Extract the [x, y] coordinate from the center of the cell holding the provided text.  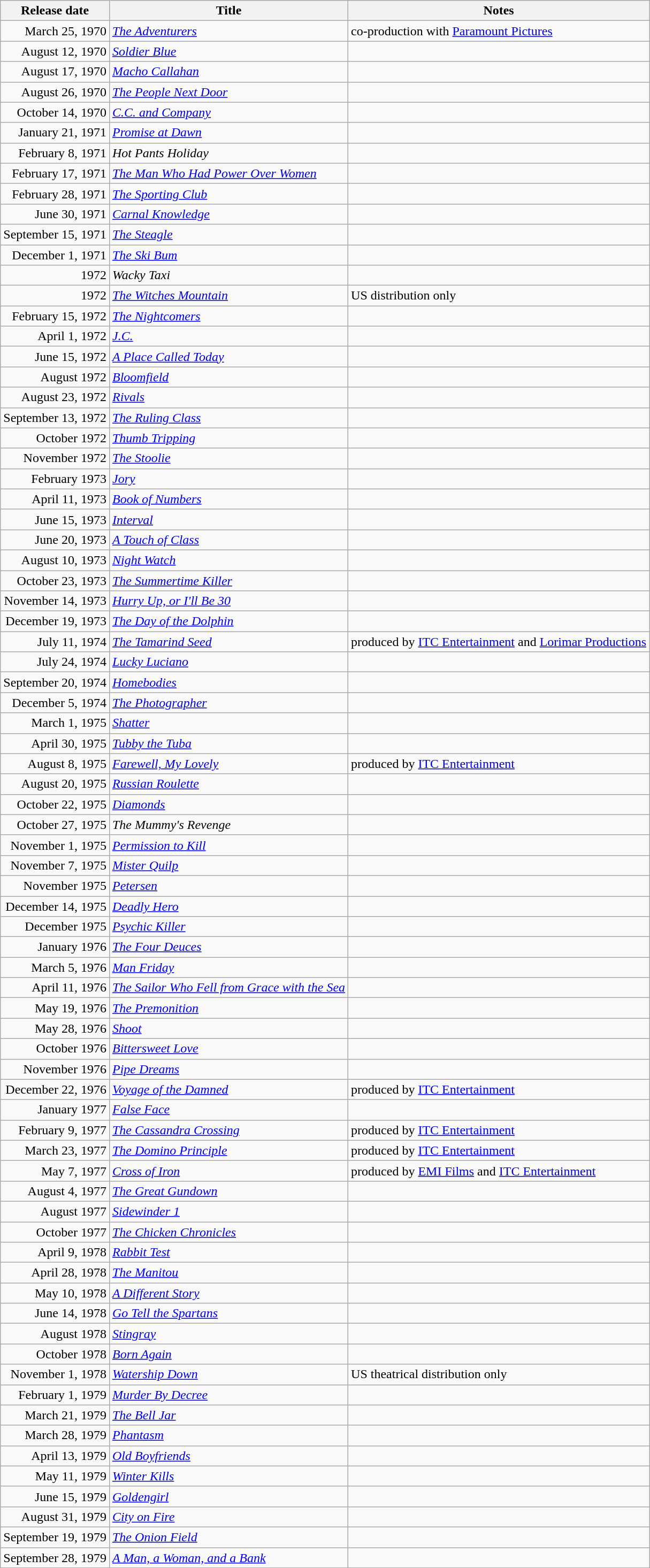
The Manitou [228, 1273]
The Sporting Club [228, 194]
August 4, 1977 [55, 1191]
March 28, 1979 [55, 1435]
October 22, 1975 [55, 804]
November 1, 1975 [55, 845]
March 5, 1976 [55, 967]
The Domino Principle [228, 1150]
Russian Roulette [228, 784]
Title [228, 11]
Thumb Tripping [228, 438]
Book of Numbers [228, 499]
Notes [499, 11]
October 1978 [55, 1354]
March 21, 1979 [55, 1415]
September 20, 1974 [55, 682]
May 19, 1976 [55, 1008]
August 8, 1975 [55, 764]
August 23, 1972 [55, 397]
The Premonition [228, 1008]
December 19, 1973 [55, 621]
Carnal Knowledge [228, 214]
April 13, 1979 [55, 1456]
June 30, 1971 [55, 214]
produced by EMI Films and ITC Entertainment [499, 1171]
July 24, 1974 [55, 662]
October 27, 1975 [55, 825]
October 1976 [55, 1049]
February 1973 [55, 479]
The Great Gundown [228, 1191]
February 17, 1971 [55, 173]
The Tamarind Seed [228, 642]
November 1975 [55, 886]
August 20, 1975 [55, 784]
The Steagle [228, 234]
Tubby the Tuba [228, 743]
The Man Who Had Power Over Women [228, 173]
Murder By Decree [228, 1395]
Hot Pants Holiday [228, 153]
The Ruling Class [228, 418]
C.C. and Company [228, 112]
August 26, 1970 [55, 92]
December 1975 [55, 927]
April 11, 1976 [55, 988]
May 11, 1979 [55, 1476]
Lucky Luciano [228, 662]
Soldier Blue [228, 51]
May 28, 1976 [55, 1028]
Bloomfield [228, 377]
Sidewinder 1 [228, 1211]
March 23, 1977 [55, 1150]
Pipe Dreams [228, 1069]
The Chicken Chronicles [228, 1232]
April 30, 1975 [55, 743]
The Summertime Killer [228, 580]
October 1972 [55, 438]
A Touch of Class [228, 540]
Rabbit Test [228, 1252]
June 15, 1972 [55, 357]
The Adventurers [228, 31]
Interval [228, 519]
December 1, 1971 [55, 255]
Wacky Taxi [228, 275]
The Stoolie [228, 458]
The Onion Field [228, 1537]
Watership Down [228, 1374]
February 9, 1977 [55, 1130]
Born Again [228, 1354]
The Four Deuces [228, 947]
Stingray [228, 1334]
February 8, 1971 [55, 153]
A Place Called Today [228, 357]
The Day of the Dolphin [228, 621]
November 1972 [55, 458]
Phantasm [228, 1435]
Release date [55, 11]
Petersen [228, 886]
City on Fire [228, 1517]
Permission to Kill [228, 845]
Diamonds [228, 804]
Rivals [228, 397]
False Face [228, 1110]
November 7, 1975 [55, 865]
Homebodies [228, 682]
June 15, 1973 [55, 519]
May 10, 1978 [55, 1293]
The Sailor Who Fell from Grace with the Sea [228, 988]
July 11, 1974 [55, 642]
Bittersweet Love [228, 1049]
Psychic Killer [228, 927]
Cross of Iron [228, 1171]
The Cassandra Crossing [228, 1130]
produced by ITC Entertainment and Lorimar Productions [499, 642]
January 1977 [55, 1110]
October 1977 [55, 1232]
November 14, 1973 [55, 601]
October 14, 1970 [55, 112]
August 1977 [55, 1211]
US distribution only [499, 296]
November 1976 [55, 1069]
March 1, 1975 [55, 723]
December 22, 1976 [55, 1089]
April 28, 1978 [55, 1273]
Macho Callahan [228, 72]
Shatter [228, 723]
A Different Story [228, 1293]
April 11, 1973 [55, 499]
March 25, 1970 [55, 31]
June 20, 1973 [55, 540]
September 13, 1972 [55, 418]
Promise at Dawn [228, 133]
August 1972 [55, 377]
June 15, 1979 [55, 1496]
Voyage of the Damned [228, 1089]
August 17, 1970 [55, 72]
The Photographer [228, 703]
J.C. [228, 336]
Farewell, My Lovely [228, 764]
Shoot [228, 1028]
The People Next Door [228, 92]
May 7, 1977 [55, 1171]
The Ski Bum [228, 255]
February 15, 1972 [55, 316]
co-production with Paramount Pictures [499, 31]
January 21, 1971 [55, 133]
December 5, 1974 [55, 703]
US theatrical distribution only [499, 1374]
A Man, a Woman, and a Bank [228, 1558]
November 1, 1978 [55, 1374]
April 9, 1978 [55, 1252]
Go Tell the Spartans [228, 1313]
September 19, 1979 [55, 1537]
Man Friday [228, 967]
Deadly Hero [228, 906]
February 1, 1979 [55, 1395]
Winter Kills [228, 1476]
August 12, 1970 [55, 51]
January 1976 [55, 947]
August 10, 1973 [55, 560]
October 23, 1973 [55, 580]
August 1978 [55, 1334]
September 28, 1979 [55, 1558]
The Bell Jar [228, 1415]
Jory [228, 479]
February 28, 1971 [55, 194]
December 14, 1975 [55, 906]
The Nightcomers [228, 316]
August 31, 1979 [55, 1517]
Goldengirl [228, 1496]
The Mummy's Revenge [228, 825]
Mister Quilp [228, 865]
Old Boyfriends [228, 1456]
Hurry Up, or I'll Be 30 [228, 601]
Night Watch [228, 560]
September 15, 1971 [55, 234]
The Witches Mountain [228, 296]
April 1, 1972 [55, 336]
June 14, 1978 [55, 1313]
